Return the [X, Y] coordinate for the center point of the cell that contains the specified text.  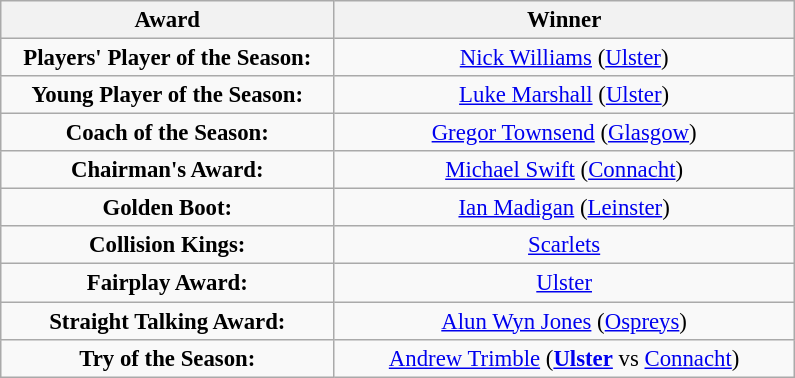
Gregor Townsend (Glasgow) [564, 133]
Chairman's Award: [168, 170]
Young Player of the Season: [168, 95]
Nick Williams (Ulster) [564, 58]
Ulster [564, 283]
Alun Wyn Jones (Ospreys) [564, 321]
Andrew Trimble (Ulster vs Connacht) [564, 358]
Try of the Season: [168, 358]
Award [168, 20]
Golden Boot: [168, 208]
Players' Player of the Season: [168, 58]
Luke Marshall (Ulster) [564, 95]
Scarlets [564, 245]
Fairplay Award: [168, 283]
Ian Madigan (Leinster) [564, 208]
Winner [564, 20]
Straight Talking Award: [168, 321]
Collision Kings: [168, 245]
Coach of the Season: [168, 133]
Michael Swift (Connacht) [564, 170]
